Output the (x, y) coordinate of the center of the cell containing the given text.  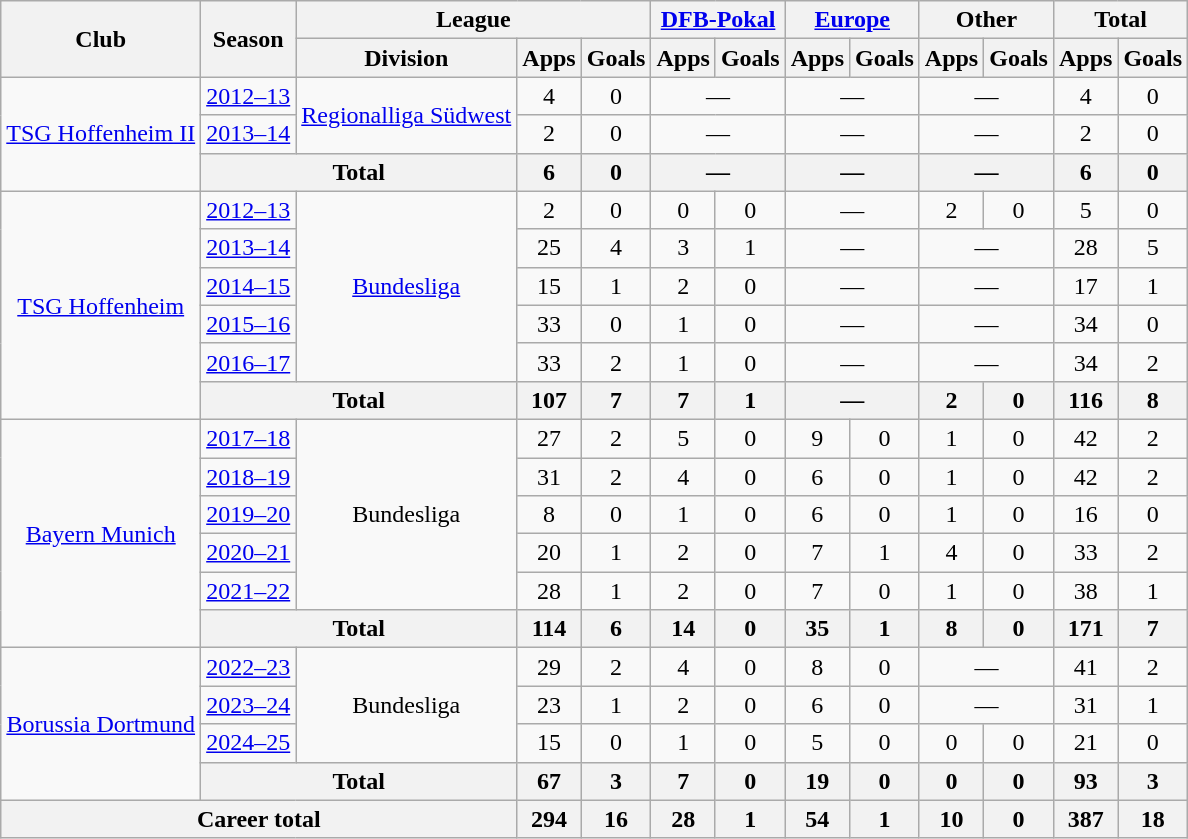
Regionalliga Südwest (406, 115)
2024–25 (248, 743)
67 (549, 781)
38 (1085, 591)
54 (817, 819)
TSG Hoffenheim II (101, 134)
League (474, 20)
Other (986, 20)
Club (101, 39)
171 (1085, 629)
9 (817, 438)
2022–23 (248, 667)
35 (817, 629)
DFB-Pokal (718, 20)
Division (406, 58)
20 (549, 553)
Europe (852, 20)
Career total (259, 819)
18 (1153, 819)
2023–24 (248, 705)
29 (549, 667)
41 (1085, 667)
294 (549, 819)
21 (1085, 743)
2020–21 (248, 553)
2019–20 (248, 515)
10 (951, 819)
387 (1085, 819)
14 (683, 629)
25 (549, 248)
Season (248, 39)
2017–18 (248, 438)
Borussia Dortmund (101, 724)
114 (549, 629)
2021–22 (248, 591)
Bayern Munich (101, 533)
17 (1085, 286)
2016–17 (248, 362)
27 (549, 438)
2014–15 (248, 286)
TSG Hoffenheim (101, 305)
107 (549, 400)
93 (1085, 781)
23 (549, 705)
2018–19 (248, 477)
19 (817, 781)
116 (1085, 400)
2015–16 (248, 324)
